Locate the cell with the specified text and output its [x, y] center coordinate. 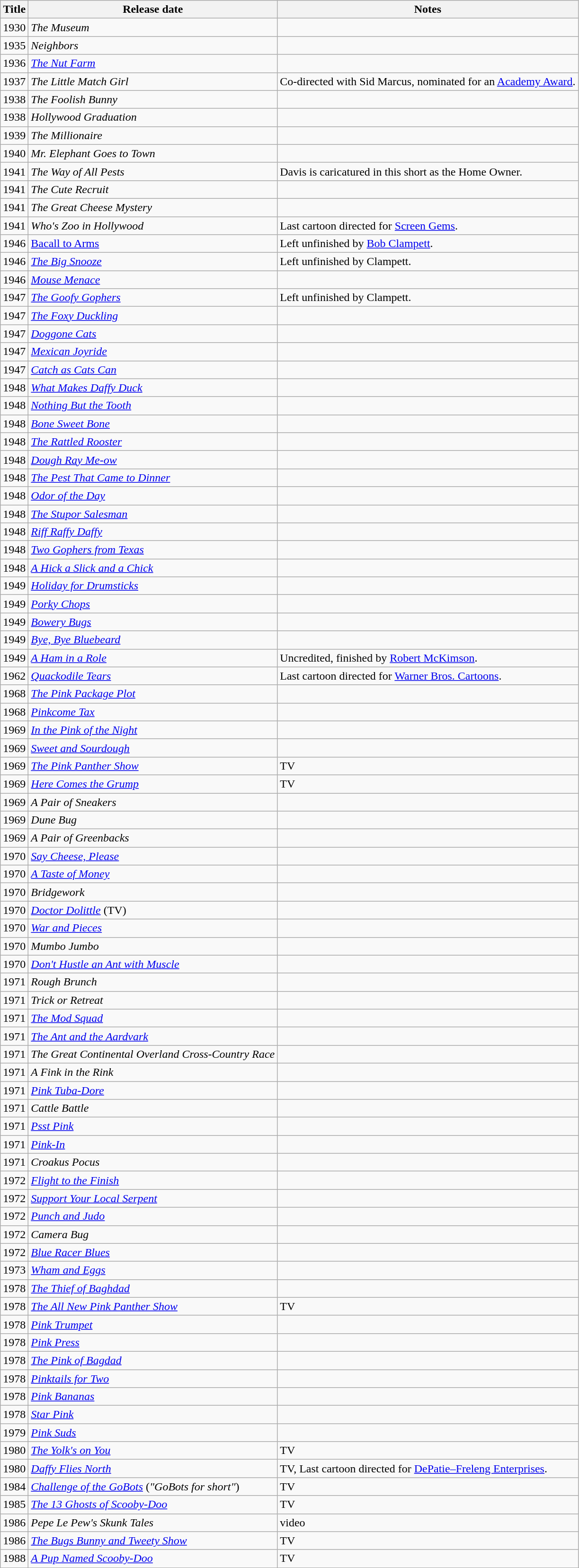
Pink Trumpet [153, 1324]
The Millionaire [153, 135]
The Big Snooze [153, 262]
The Stupor Salesman [153, 514]
The Foxy Duckling [153, 316]
1936 [14, 63]
Challenge of the GoBots ("GoBots for short") [153, 1487]
Pepe Le Pew's Skunk Tales [153, 1523]
Camera Bug [153, 1234]
The Bugs Bunny and Tweety Show [153, 1541]
1984 [14, 1487]
Doctor Dolittle (TV) [153, 910]
Left unfinished by Bob Clampett. [428, 244]
video [428, 1523]
Star Pink [153, 1415]
The Rattled Rooster [153, 442]
Uncredited, finished by Robert McKimson. [428, 658]
A Hick a Slick and a Chick [153, 568]
A Pair of Greenbacks [153, 838]
Two Gophers from Texas [153, 550]
Dough Ray Me-ow [153, 460]
Last cartoon directed for Screen Gems. [428, 226]
1962 [14, 676]
War and Pieces [153, 928]
Blue Racer Blues [153, 1252]
Who's Zoo in Hollywood [153, 226]
Mumbo Jumbo [153, 946]
Bacall to Arms [153, 244]
Co-directed with Sid Marcus, nominated for an Academy Award. [428, 81]
Odor of the Day [153, 496]
The Ant and the Aardvark [153, 1036]
Notes [428, 9]
Wham and Eggs [153, 1270]
Here Comes the Grump [153, 784]
Mouse Menace [153, 280]
Doggone Cats [153, 334]
The Yolk's on You [153, 1451]
Support Your Local Serpent [153, 1198]
Neighbors [153, 45]
Last cartoon directed for Warner Bros. Cartoons. [428, 676]
Porky Chops [153, 604]
1939 [14, 135]
Sweet and Sourdough [153, 748]
Dune Bug [153, 820]
1940 [14, 153]
1937 [14, 81]
What Makes Daffy Duck [153, 388]
Bowery Bugs [153, 622]
Pink Bananas [153, 1397]
In the Pink of the Night [153, 730]
1935 [14, 45]
Say Cheese, Please [153, 856]
The 13 Ghosts of Scooby-Doo [153, 1505]
The Cute Recruit [153, 189]
Release date [153, 9]
The Pink Panther Show [153, 766]
Mexican Joyride [153, 352]
1988 [14, 1559]
The Pink Package Plot [153, 694]
A Pup Named Scooby-Doo [153, 1559]
Pink Tuba-Dore [153, 1090]
Pink Press [153, 1342]
Title [14, 9]
Bone Sweet Bone [153, 424]
TV, Last cartoon directed for DePatie–Freleng Enterprises. [428, 1469]
The Little Match Girl [153, 81]
Pinktails for Two [153, 1379]
The Way of All Pests [153, 171]
Bye, Bye Bluebeard [153, 640]
Daffy Flies North [153, 1469]
The Great Cheese Mystery [153, 207]
A Fink in the Rink [153, 1072]
The Mod Squad [153, 1018]
Pink-In [153, 1144]
Flight to the Finish [153, 1180]
Pinkcome Tax [153, 712]
A Ham in a Role [153, 658]
Cattle Battle [153, 1108]
A Taste of Money [153, 874]
Quackodile Tears [153, 676]
The Thief of Baghdad [153, 1288]
Bridgework [153, 892]
Punch and Judo [153, 1216]
Holiday for Drumsticks [153, 586]
1979 [14, 1433]
Psst Pink [153, 1126]
The Nut Farm [153, 63]
The Pest That Came to Dinner [153, 478]
The All New Pink Panther Show [153, 1306]
Don't Hustle an Ant with Muscle [153, 964]
Hollywood Graduation [153, 117]
Catch as Cats Can [153, 370]
Croakus Pocus [153, 1162]
Trick or Retreat [153, 1000]
Davis is caricatured in this short as the Home Owner. [428, 171]
The Foolish Bunny [153, 99]
Rough Brunch [153, 982]
Nothing But the Tooth [153, 406]
The Museum [153, 27]
The Goofy Gophers [153, 298]
Riff Raffy Daffy [153, 532]
The Pink of Bagdad [153, 1360]
1930 [14, 27]
1973 [14, 1270]
1985 [14, 1505]
A Pair of Sneakers [153, 802]
Mr. Elephant Goes to Town [153, 153]
Pink Suds [153, 1433]
The Great Continental Overland Cross-Country Race [153, 1054]
